Determine the (X, Y) coordinate at the center of the cell enclosing the given text.  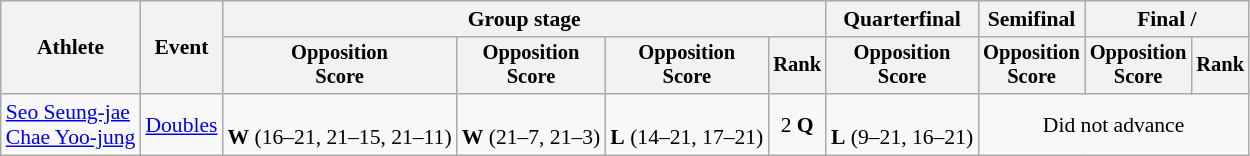
W (21–7, 21–3) (532, 124)
Semifinal (1032, 19)
Did not advance (1114, 124)
Seo Seung-jaeChae Yoo-jung (71, 124)
Final / (1167, 19)
Doubles (181, 124)
Quarterfinal (902, 19)
2 Q (797, 124)
L (14–21, 17–21) (686, 124)
Group stage (524, 19)
Event (181, 48)
W (16–21, 21–15, 21–11) (339, 124)
Athlete (71, 48)
L (9–21, 16–21) (902, 124)
